Provide the [X, Y] coordinate of the cell's center where the given text is located.  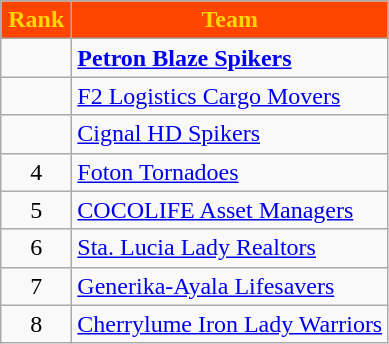
Rank [36, 20]
5 [36, 210]
Sta. Lucia Lady Realtors [230, 248]
Foton Tornadoes [230, 172]
Cherrylume Iron Lady Warriors [230, 324]
Team [230, 20]
Petron Blaze Spikers [230, 58]
6 [36, 248]
Generika-Ayala Lifesavers [230, 286]
COCOLIFE Asset Managers [230, 210]
7 [36, 286]
4 [36, 172]
Cignal HD Spikers [230, 134]
8 [36, 324]
F2 Logistics Cargo Movers [230, 96]
